Extract the [X, Y] coordinate from the center of the cell holding the provided text.  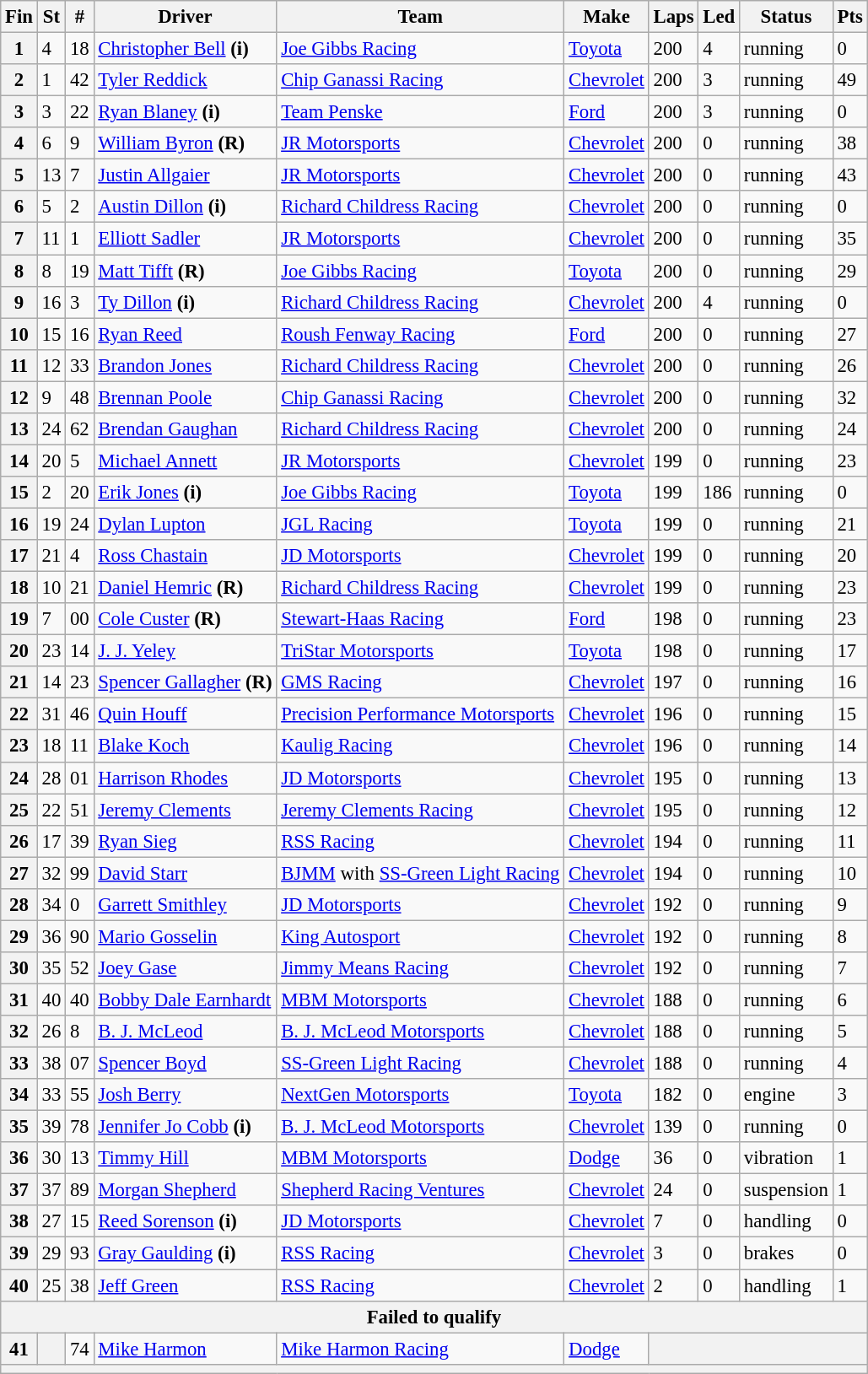
Failed to qualify [434, 1317]
Erik Jones (i) [186, 493]
Brandon Jones [186, 365]
Led [719, 17]
51 [79, 810]
engine [786, 1095]
Garrett Smithley [186, 905]
78 [79, 1127]
Ross Chastain [186, 556]
Roush Fenway Racing [420, 334]
JGL Racing [420, 524]
Christopher Bell (i) [186, 49]
Jeff Green [186, 1285]
Mario Gosselin [186, 936]
Mike Harmon Racing [420, 1349]
BJMM with SS-Green Light Racing [420, 873]
Gray Gaulding (i) [186, 1253]
Michael Annett [186, 461]
Brendan Gaughan [186, 429]
139 [673, 1127]
Ryan Blaney (i) [186, 112]
42 [79, 80]
55 [79, 1095]
Justin Allgaier [186, 175]
King Autosport [420, 936]
TriStar Motorsports [420, 651]
Reed Sorenson (i) [186, 1222]
48 [79, 397]
Precision Performance Motorsports [420, 714]
43 [850, 175]
suspension [786, 1190]
49 [850, 80]
93 [79, 1253]
# [79, 17]
Spencer Boyd [186, 1064]
Mike Harmon [186, 1349]
Elliott Sadler [186, 239]
Driver [186, 17]
62 [79, 429]
Matt Tifft (R) [186, 271]
Ryan Sieg [186, 841]
Fin [19, 17]
01 [79, 778]
Team [420, 17]
Jeremy Clements [186, 810]
NextGen Motorsports [420, 1095]
David Starr [186, 873]
41 [19, 1349]
Ryan Reed [186, 334]
Stewart-Haas Racing [420, 619]
Team Penske [420, 112]
Austin Dillon (i) [186, 207]
Harrison Rhodes [186, 778]
Brennan Poole [186, 397]
Josh Berry [186, 1095]
J. J. Yeley [186, 651]
46 [79, 714]
Daniel Hemric (R) [186, 588]
186 [719, 493]
Jeremy Clements Racing [420, 810]
GMS Racing [420, 682]
197 [673, 682]
Status [786, 17]
07 [79, 1064]
brakes [786, 1253]
Timmy Hill [186, 1158]
Blake Koch [186, 746]
182 [673, 1095]
B. J. McLeod [186, 1032]
Pts [850, 17]
74 [79, 1349]
Quin Houff [186, 714]
Dylan Lupton [186, 524]
SS-Green Light Racing [420, 1064]
Joey Gase [186, 968]
Cole Custer (R) [186, 619]
Spencer Gallagher (R) [186, 682]
Ty Dillon (i) [186, 302]
Tyler Reddick [186, 80]
90 [79, 936]
Morgan Shepherd [186, 1190]
Make [607, 17]
St [51, 17]
Bobby Dale Earnhardt [186, 1000]
99 [79, 873]
Shepherd Racing Ventures [420, 1190]
William Byron (R) [186, 143]
52 [79, 968]
Laps [673, 17]
vibration [786, 1158]
89 [79, 1190]
Jennifer Jo Cobb (i) [186, 1127]
00 [79, 619]
Kaulig Racing [420, 746]
Jimmy Means Racing [420, 968]
